Provide the (X, Y) coordinate of the cell's center where the given text is located.  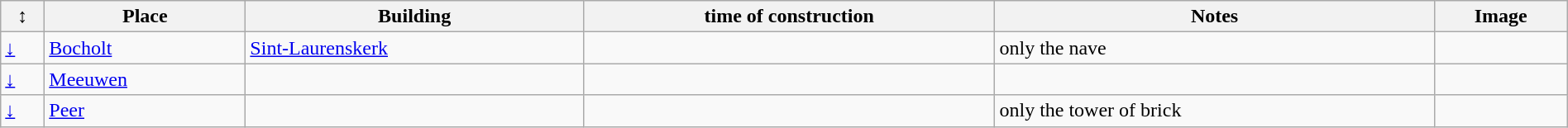
Image (1500, 17)
only the nave (1214, 48)
Peer (146, 111)
↕ (23, 17)
Place (146, 17)
time of construction (789, 17)
Notes (1214, 17)
Bocholt (146, 48)
Building (415, 17)
Sint-Laurenskerk (415, 48)
Meeuwen (146, 79)
only the tower of brick (1214, 111)
